Scan for the cell matching the given text and deliver its [x, y] coordinate at center. 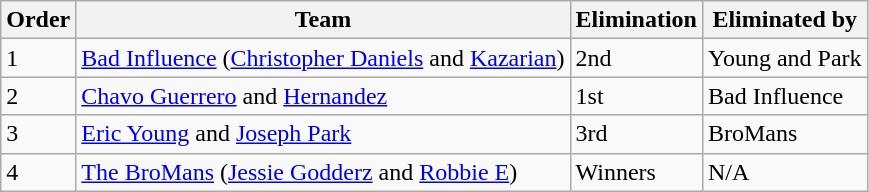
2nd [636, 58]
Elimination [636, 20]
Chavo Guerrero and Hernandez [323, 96]
1 [38, 58]
2 [38, 96]
3rd [636, 134]
4 [38, 172]
Young and Park [784, 58]
BroMans [784, 134]
Team [323, 20]
N/A [784, 172]
Winners [636, 172]
Bad Influence (Christopher Daniels and Kazarian) [323, 58]
Bad Influence [784, 96]
Eliminated by [784, 20]
Eric Young and Joseph Park [323, 134]
3 [38, 134]
Order [38, 20]
The BroMans (Jessie Godderz and Robbie E) [323, 172]
1st [636, 96]
